Return (x, y) of the center of cell containing provided text 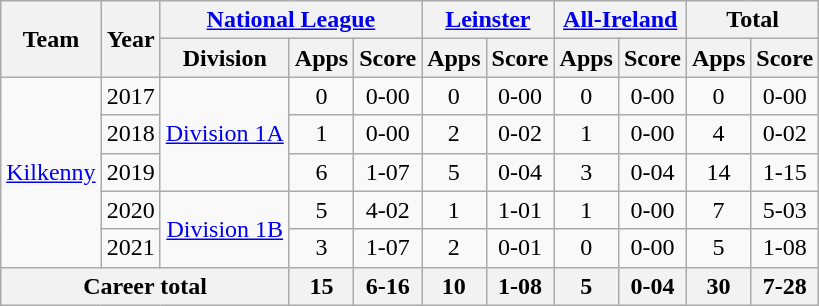
7-28 (785, 286)
Kilkenny (51, 172)
Career total (146, 286)
2020 (130, 210)
14 (718, 172)
4 (718, 134)
30 (718, 286)
All-Ireland (620, 20)
7 (718, 210)
2019 (130, 172)
1-15 (785, 172)
Total (752, 20)
Division 1B (224, 229)
6-16 (388, 286)
6 (321, 172)
Team (51, 39)
10 (454, 286)
15 (321, 286)
Division (224, 58)
Leinster (488, 20)
0-01 (520, 248)
2018 (130, 134)
4-02 (388, 210)
2017 (130, 96)
National League (290, 20)
2021 (130, 248)
Division 1A (224, 134)
Year (130, 39)
5-03 (785, 210)
1-01 (520, 210)
